Detect which cell encompasses the target text, then output its (x, y) center coordinate. 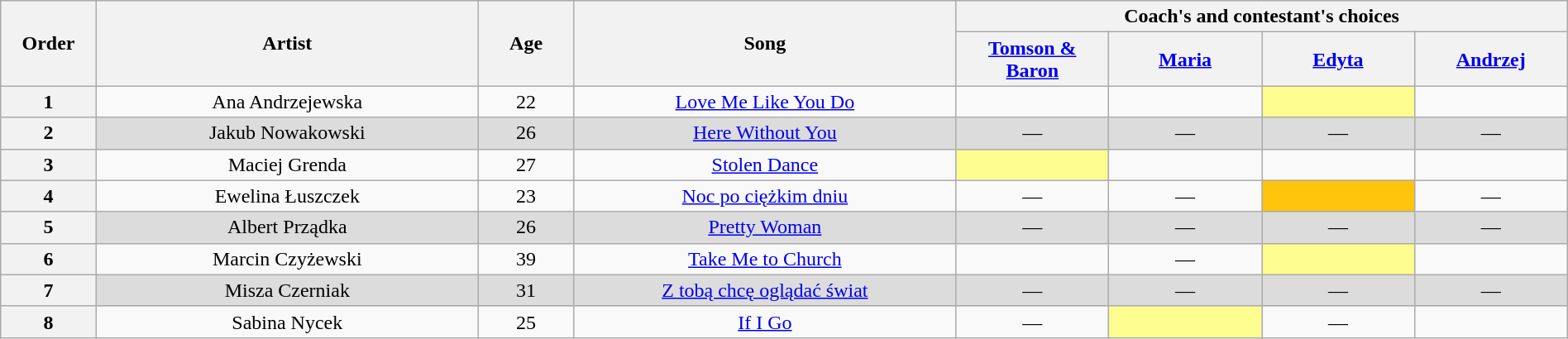
Noc po ciężkim dniu (765, 196)
Jakub Nowakowski (287, 133)
Artist (287, 43)
Coach's and contestant's choices (1262, 17)
Take Me to Church (765, 259)
Maria (1186, 60)
31 (526, 290)
4 (49, 196)
Ewelina Łuszczek (287, 196)
27 (526, 165)
1 (49, 102)
Tomson & Baron (1032, 60)
Age (526, 43)
Maciej Grenda (287, 165)
Andrzej (1490, 60)
If I Go (765, 322)
2 (49, 133)
7 (49, 290)
Here Without You (765, 133)
Marcin Czyżewski (287, 259)
Pretty Woman (765, 227)
23 (526, 196)
Love Me Like You Do (765, 102)
5 (49, 227)
Ana Andrzejewska (287, 102)
22 (526, 102)
Stolen Dance (765, 165)
Edyta (1338, 60)
Z tobą chcę oglądać świat (765, 290)
8 (49, 322)
Order (49, 43)
6 (49, 259)
Sabina Nycek (287, 322)
39 (526, 259)
Misza Czerniak (287, 290)
Song (765, 43)
Albert Prządka (287, 227)
3 (49, 165)
25 (526, 322)
